Identify which cell holds the provided text, then report its (X, Y) central coordinate. 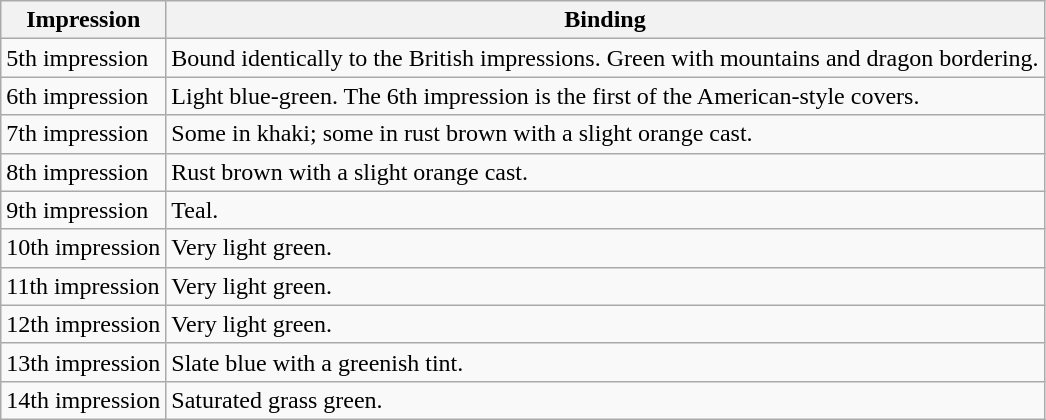
Bound identically to the British impressions. Green with mountains and dragon bordering. (605, 58)
Binding (605, 20)
14th impression (84, 400)
Saturated grass green. (605, 400)
9th impression (84, 210)
Light blue-green. The 6th impression is the first of the American-style covers. (605, 96)
11th impression (84, 286)
8th impression (84, 172)
12th impression (84, 324)
Impression (84, 20)
5th impression (84, 58)
6th impression (84, 96)
Some in khaki; some in rust brown with a slight orange cast. (605, 134)
Rust brown with a slight orange cast. (605, 172)
13th impression (84, 362)
7th impression (84, 134)
Teal. (605, 210)
10th impression (84, 248)
Slate blue with a greenish tint. (605, 362)
